Locate the cell with the specified text and output its (X, Y) center coordinate. 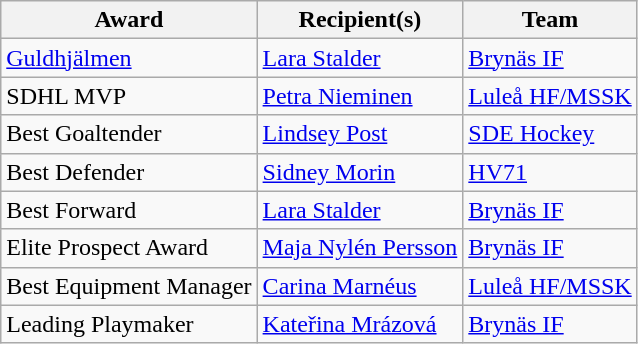
Team (550, 20)
Best Forward (129, 210)
Award (129, 20)
HV71 (550, 172)
Best Equipment Manager (129, 286)
SDHL MVP (129, 96)
Petra Nieminen (360, 96)
Maja Nylén Persson (360, 248)
Recipient(s) (360, 20)
Sidney Morin (360, 172)
Best Goaltender (129, 134)
Lindsey Post (360, 134)
Best Defender (129, 172)
Kateřina Mrázová (360, 324)
Leading Playmaker (129, 324)
SDE Hockey (550, 134)
Guldhjälmen (129, 58)
Elite Prospect Award (129, 248)
Carina Marnéus (360, 286)
